Capture the cell that displays the provided text and extract its [x, y] central coordinate. 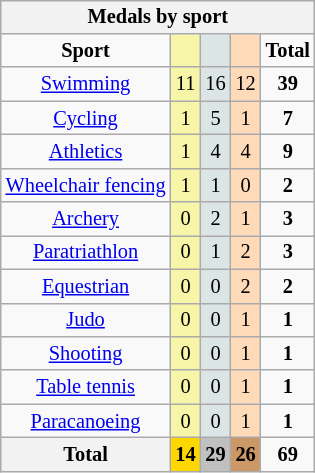
Swimming [86, 84]
Archery [86, 219]
Wheelchair fencing [86, 185]
Sport [86, 51]
Shooting [86, 354]
12 [246, 84]
Table tennis [86, 387]
16 [216, 84]
39 [288, 84]
Athletics [86, 152]
Equestrian [86, 286]
9 [288, 152]
26 [246, 455]
14 [185, 455]
69 [288, 455]
5 [216, 118]
Cycling [86, 118]
Paracanoeing [86, 421]
Judo [86, 320]
7 [288, 118]
Paratriathlon [86, 253]
Medals by sport [158, 17]
29 [216, 455]
11 [185, 84]
